Capture the cell that displays the provided text and extract its [X, Y] central coordinate. 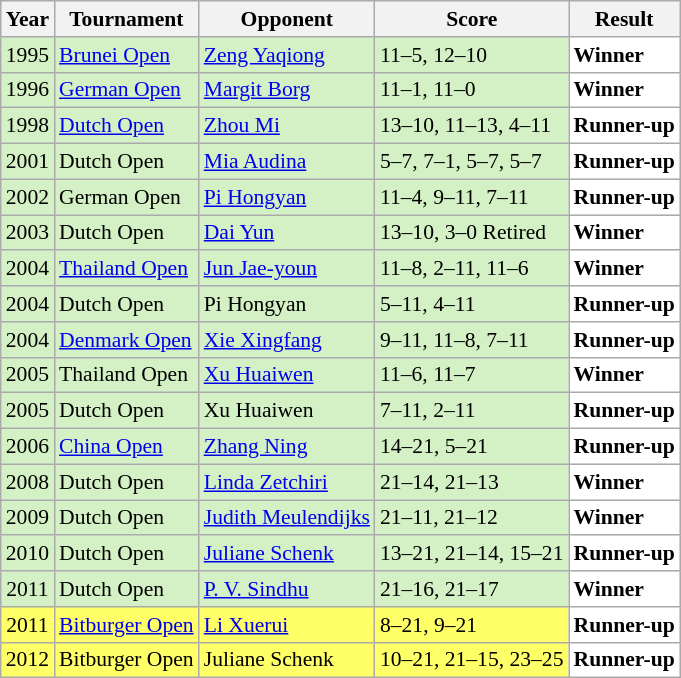
9–11, 11–8, 7–11 [472, 340]
Zhang Ning [287, 447]
2002 [28, 197]
13–10, 11–13, 4–11 [472, 126]
Denmark Open [126, 340]
Opponent [287, 19]
5–7, 7–1, 5–7, 5–7 [472, 162]
11–6, 11–7 [472, 375]
Li Xuerui [287, 625]
5–11, 4–11 [472, 304]
1998 [28, 126]
Tournament [126, 19]
Zeng Yaqiong [287, 55]
7–11, 2–11 [472, 411]
2003 [28, 233]
Judith Meulendijks [287, 518]
11–1, 11–0 [472, 90]
Mia Audina [287, 162]
21–11, 21–12 [472, 518]
8–21, 9–21 [472, 625]
P. V. Sindhu [287, 589]
2012 [28, 660]
11–5, 12–10 [472, 55]
21–16, 21–17 [472, 589]
Zhou Mi [287, 126]
11–4, 9–11, 7–11 [472, 197]
Score [472, 19]
14–21, 5–21 [472, 447]
Dai Yun [287, 233]
2008 [28, 482]
2006 [28, 447]
Jun Jae-youn [287, 269]
2009 [28, 518]
21–14, 21–13 [472, 482]
1996 [28, 90]
Xie Xingfang [287, 340]
2010 [28, 554]
2001 [28, 162]
10–21, 21–15, 23–25 [472, 660]
13–21, 21–14, 15–21 [472, 554]
China Open [126, 447]
1995 [28, 55]
Brunei Open [126, 55]
Linda Zetchiri [287, 482]
Year [28, 19]
Result [624, 19]
Margit Borg [287, 90]
13–10, 3–0 Retired [472, 233]
11–8, 2–11, 11–6 [472, 269]
